Determine the [x, y] coordinate at the center of the cell enclosing the given text.  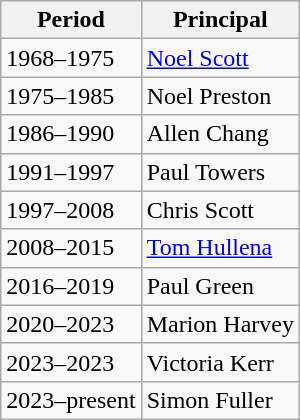
2023–present [71, 400]
Allen Chang [220, 134]
1968–1975 [71, 58]
1986–1990 [71, 134]
1975–1985 [71, 96]
Tom Hullena [220, 248]
2023–2023 [71, 362]
Paul Towers [220, 172]
Paul Green [220, 286]
Noel Preston [220, 96]
Marion Harvey [220, 324]
Principal [220, 20]
2008–2015 [71, 248]
1991–1997 [71, 172]
2020–2023 [71, 324]
1997–2008 [71, 210]
Simon Fuller [220, 400]
Chris Scott [220, 210]
Victoria Kerr [220, 362]
Noel Scott [220, 58]
Period [71, 20]
2016–2019 [71, 286]
